Search for the cell housing the specified text and yield its [X, Y] center coordinate. 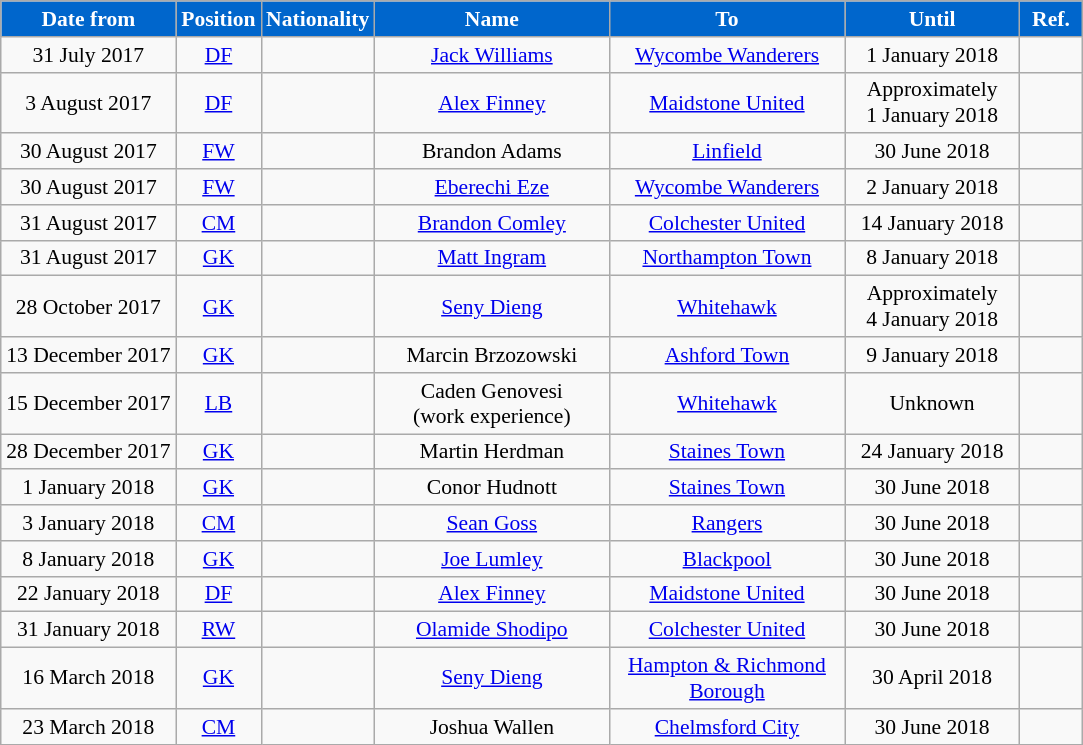
LB [218, 404]
Sean Goss [492, 523]
3 January 2018 [88, 523]
Unknown [932, 404]
Brandon Adams [492, 152]
3 August 2017 [88, 102]
RW [218, 630]
Chelmsford City [726, 727]
Caden Genovesi(work experience) [492, 404]
Approximately1 January 2018 [932, 102]
30 April 2018 [932, 678]
Blackpool [726, 559]
9 January 2018 [932, 355]
31 July 2017 [88, 55]
Olamide Shodipo [492, 630]
Hampton & Richmond Borough [726, 678]
Joshua Wallen [492, 727]
Until [932, 19]
Marcin Brzozowski [492, 355]
28 October 2017 [88, 306]
23 March 2018 [88, 727]
Approximately4 January 2018 [932, 306]
Date from [88, 19]
Ref. [1052, 19]
Jack Williams [492, 55]
16 March 2018 [88, 678]
Nationality [318, 19]
Northampton Town [726, 258]
Name [492, 19]
22 January 2018 [88, 594]
Conor Hudnott [492, 488]
24 January 2018 [932, 452]
31 January 2018 [88, 630]
Position [218, 19]
15 December 2017 [88, 404]
Martin Herdman [492, 452]
Linfield [726, 152]
28 December 2017 [88, 452]
Brandon Comley [492, 223]
Rangers [726, 523]
14 January 2018 [932, 223]
13 December 2017 [88, 355]
Ashford Town [726, 355]
Matt Ingram [492, 258]
Eberechi Eze [492, 187]
2 January 2018 [932, 187]
To [726, 19]
Joe Lumley [492, 559]
